Identify which cell holds the provided text, then report its (x, y) central coordinate. 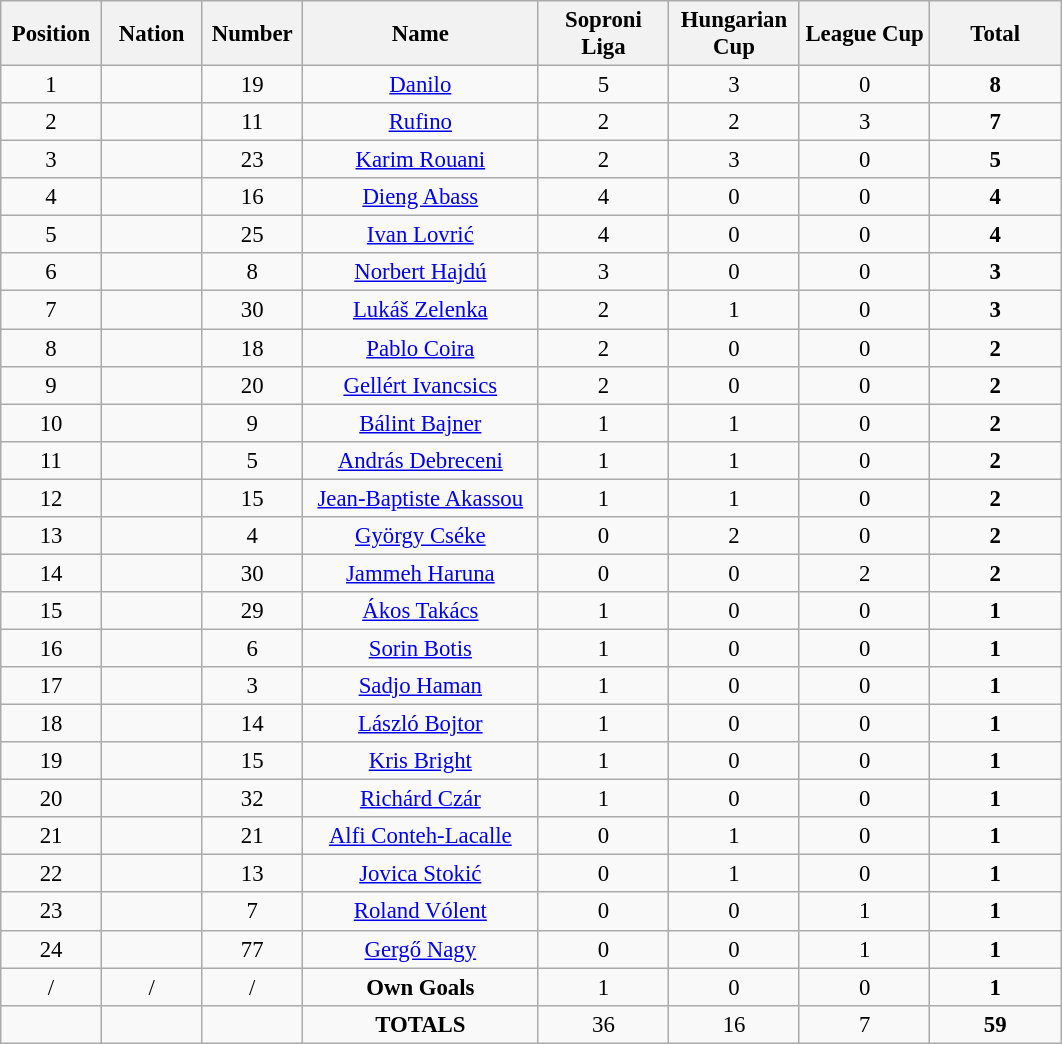
Ákos Takács (421, 611)
Gergő Nagy (421, 949)
25 (252, 235)
Roland Vólent (421, 912)
32 (252, 799)
Richárd Czár (421, 799)
12 (52, 498)
Lukáš Zelenka (421, 310)
Rufino (421, 122)
17 (52, 686)
Dieng Abass (421, 197)
Jammeh Haruna (421, 573)
Total (996, 34)
Bálint Bajner (421, 423)
77 (252, 949)
Pablo Coira (421, 348)
Name (421, 34)
Number (252, 34)
Karim Rouani (421, 160)
TOTALS (421, 1024)
League Cup (864, 34)
Sorin Botis (421, 648)
29 (252, 611)
Norbert Hajdú (421, 273)
10 (52, 423)
Hungarian Cup (734, 34)
Nation (152, 34)
Own Goals (421, 987)
Position (52, 34)
59 (996, 1024)
György Cséke (421, 536)
András Debreceni (421, 460)
Soproni Liga (604, 34)
Jovica Stokić (421, 874)
Kris Bright (421, 761)
24 (52, 949)
László Bojtor (421, 724)
22 (52, 874)
Danilo (421, 85)
Jean-Baptiste Akassou (421, 498)
Ivan Lovrić (421, 235)
Gellért Ivancsics (421, 385)
Sadjo Haman (421, 686)
Alfi Conteh-Lacalle (421, 836)
36 (604, 1024)
